Determine the [X, Y] coordinate at the center of the cell enclosing the given text.  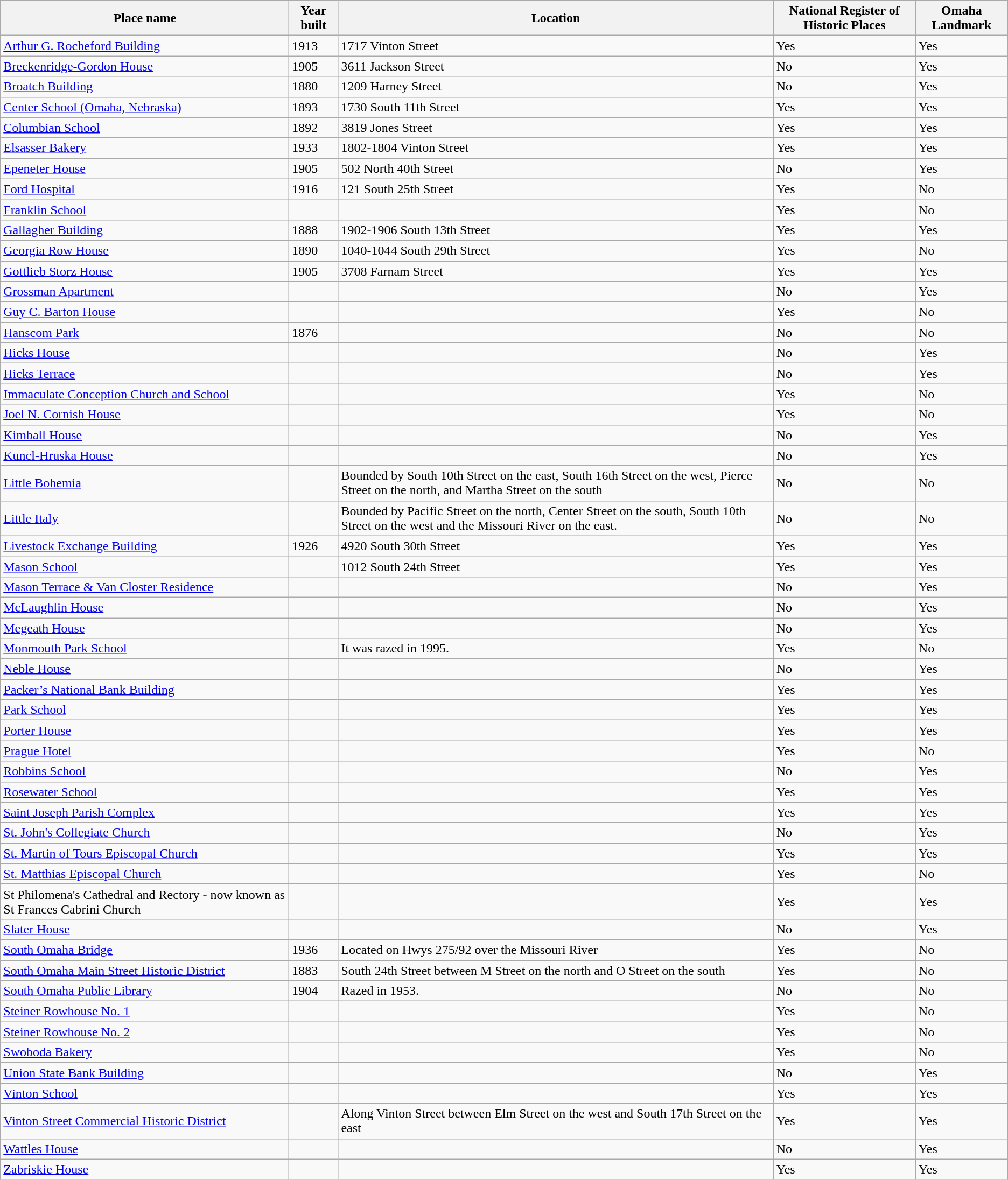
St. Matthias Episcopal Church [145, 874]
3611 Jackson Street [556, 66]
Columbian School [145, 128]
Omaha Landmark [962, 18]
Little Italy [145, 518]
1913 [313, 46]
Breckenridge-Gordon House [145, 66]
Kuncl-Hruska House [145, 455]
Zabriskie House [145, 1169]
1880 [313, 87]
1892 [313, 128]
1730 South 11th Street [556, 107]
Union State Bank Building [145, 1073]
121 South 25th Street [556, 189]
1916 [313, 189]
Hicks House [145, 353]
Mason School [145, 566]
Park School [145, 710]
Little Bohemia [145, 483]
3819 Jones Street [556, 128]
1904 [313, 991]
Porter House [145, 731]
Grossman Apartment [145, 292]
1717 Vinton Street [556, 46]
Epeneter House [145, 168]
Vinton School [145, 1093]
502 North 40th Street [556, 168]
South Omaha Main Street Historic District [145, 971]
Megeath House [145, 628]
McLaughlin House [145, 607]
Gottlieb Storz House [145, 271]
Packer’s National Bank Building [145, 690]
Prague Hotel [145, 751]
1933 [313, 148]
Kimball House [145, 435]
Year built [313, 18]
Joel N. Cornish House [145, 415]
Guy C. Barton House [145, 312]
Located on Hwys 275/92 over the Missouri River [556, 950]
1890 [313, 250]
Rosewater School [145, 792]
South 24th Street between M Street on the north and O Street on the south [556, 971]
1926 [313, 546]
Vinton Street Commercial Historic District [145, 1121]
1902-1906 South 13th Street [556, 230]
Gallagher Building [145, 230]
Arthur G. Rocheford Building [145, 46]
St. John's Collegiate Church [145, 833]
Monmouth Park School [145, 649]
It was razed in 1995. [556, 649]
1040-1044 South 29th Street [556, 250]
1936 [313, 950]
1876 [313, 333]
Along Vinton Street between Elm Street on the west and South 17th Street on the east [556, 1121]
3708 Farnam Street [556, 271]
Ford Hospital [145, 189]
Razed in 1953. [556, 991]
Bounded by Pacific Street on the north, Center Street on the south, South 10th Street on the west and the Missouri River on the east. [556, 518]
Swoboda Bakery [145, 1052]
4920 South 30th Street [556, 546]
Franklin School [145, 209]
Saint Joseph Parish Complex [145, 812]
Steiner Rowhouse No. 1 [145, 1012]
South Omaha Bridge [145, 950]
Immaculate Conception Church and School [145, 394]
Place name [145, 18]
Neble House [145, 669]
Broatch Building [145, 87]
1802-1804 Vinton Street [556, 148]
St. Martin of Tours Episcopal Church [145, 853]
Livestock Exchange Building [145, 546]
1012 South 24th Street [556, 566]
Elsasser Bakery [145, 148]
South Omaha Public Library [145, 991]
Bounded by South 10th Street on the east, South 16th Street on the west, Pierce Street on the north, and Martha Street on the south [556, 483]
Robbins School [145, 771]
1209 Harney Street [556, 87]
St Philomena's Cathedral and Rectory - now known as St Frances Cabrini Church [145, 901]
National Register of Historic Places [844, 18]
Georgia Row House [145, 250]
Hanscom Park [145, 333]
1888 [313, 230]
Mason Terrace & Van Closter Residence [145, 587]
Location [556, 18]
Steiner Rowhouse No. 2 [145, 1032]
Center School (Omaha, Nebraska) [145, 107]
Hicks Terrace [145, 374]
Wattles House [145, 1149]
1883 [313, 971]
1893 [313, 107]
Slater House [145, 929]
